Provide the (x, y) coordinate of the cell's center where the given text is located.  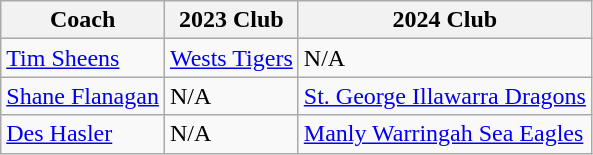
Wests Tigers (231, 58)
Des Hasler (83, 134)
2024 Club (444, 20)
Coach (83, 20)
2023 Club (231, 20)
Tim Sheens (83, 58)
Manly Warringah Sea Eagles (444, 134)
Shane Flanagan (83, 96)
St. George Illawarra Dragons (444, 96)
